Locate the cell with the specified text and output its [x, y] center coordinate. 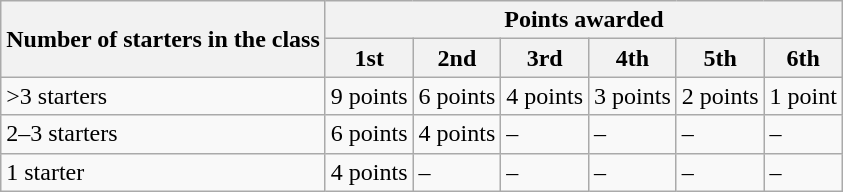
>3 starters [164, 96]
3 points [633, 96]
2nd [457, 58]
5th [720, 58]
Number of starters in the class [164, 39]
1 point [803, 96]
6th [803, 58]
1st [369, 58]
2 points [720, 96]
1 starter [164, 172]
Points awarded [584, 20]
9 points [369, 96]
2–3 starters [164, 134]
3rd [545, 58]
4th [633, 58]
